Return [x, y] of the center of cell containing provided text 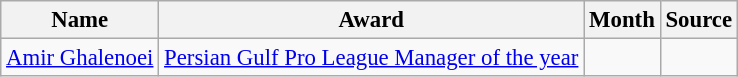
Award [372, 20]
Name [80, 20]
Amir Ghalenoei [80, 58]
Source [698, 20]
Month [622, 20]
Persian Gulf Pro League Manager of the year [372, 58]
